Return [X, Y] of the center of cell containing provided text 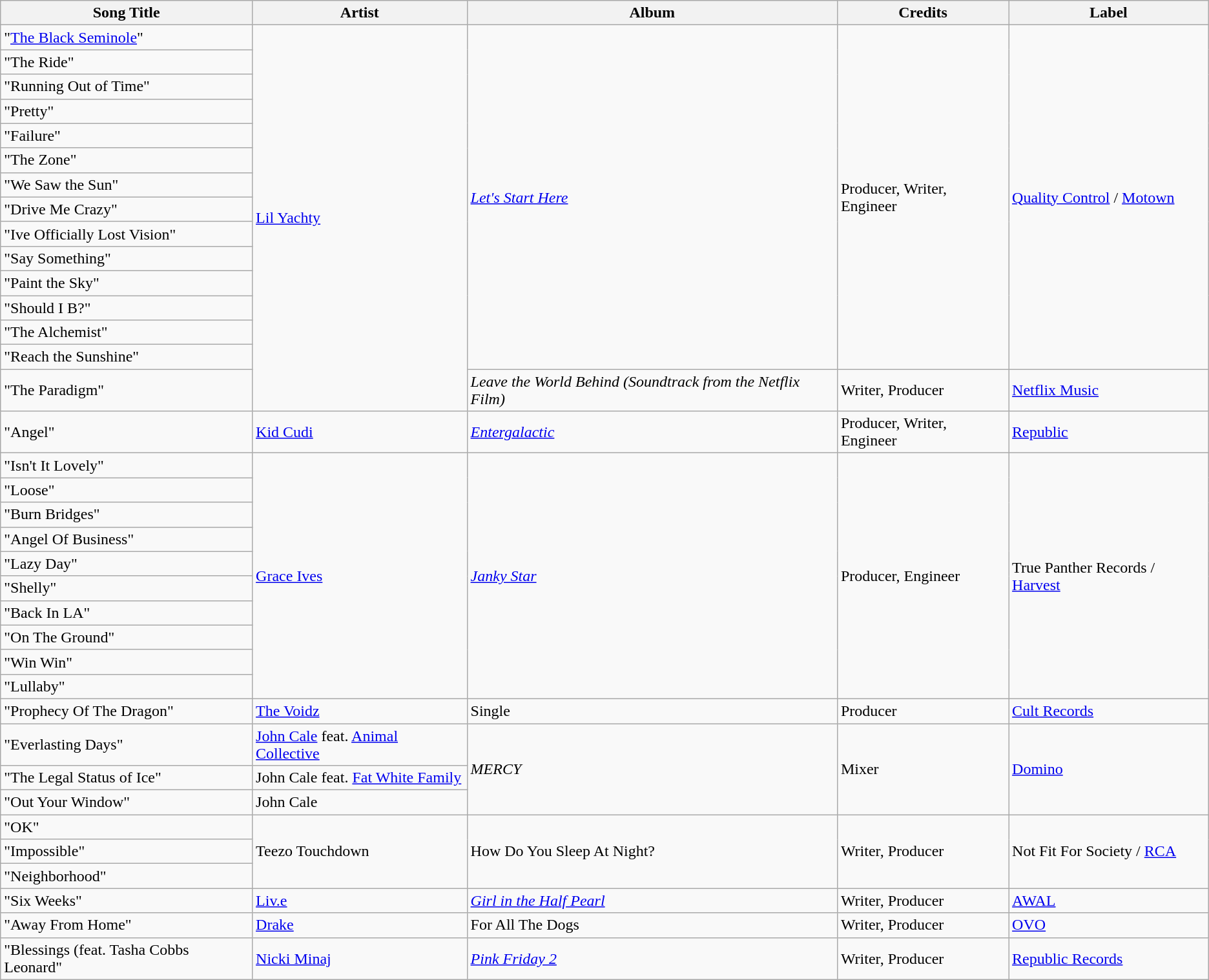
"Ive Officially Lost Vision" [127, 234]
Grace Ives [360, 576]
Producer [922, 711]
Producer, Engineer [922, 576]
"Impossible" [127, 852]
"Angel Of Business" [127, 539]
Single [652, 711]
"Should I B?" [127, 308]
Label [1109, 13]
Album [652, 13]
"Drive Me Crazy" [127, 209]
How Do You Sleep At Night? [652, 852]
"Back In LA" [127, 613]
Mixer [922, 768]
Domino [1109, 768]
Nicki Minaj [360, 958]
"Shelly" [127, 588]
Liv.e [360, 901]
"Prophecy Of The Dragon" [127, 711]
"On The Ground" [127, 637]
Republic Records [1109, 958]
Song Title [127, 13]
Let's Start Here [652, 198]
For All The Dogs [652, 925]
"Away From Home" [127, 925]
John Cale [360, 802]
Teezo Touchdown [360, 852]
"The Legal Status of Ice" [127, 778]
True Panther Records / Harvest [1109, 576]
"Neighborhood" [127, 876]
Entergalactic [652, 433]
Republic [1109, 433]
"Win Win" [127, 662]
"Lullaby" [127, 686]
"Angel" [127, 433]
MERCY [652, 768]
"Paint the Sky" [127, 283]
"Reach the Sunshine" [127, 357]
"Lazy Day" [127, 564]
"Blessings (feat. Tasha Cobbs Leonard" [127, 958]
John Cale feat. Fat White Family [360, 778]
"OK" [127, 827]
Leave the World Behind (Soundtrack from the Netflix Film) [652, 390]
Quality Control / Motown [1109, 198]
OVO [1109, 925]
"Failure" [127, 136]
"The Paradigm" [127, 390]
Pink Friday 2 [652, 958]
"Burn Bridges" [127, 515]
"Out Your Window" [127, 802]
"The Alchemist" [127, 332]
"Say Something" [127, 258]
AWAL [1109, 901]
Not Fit For Society / RCA [1109, 852]
"Six Weeks" [127, 901]
"The Black Seminole" [127, 37]
Lil Yachty [360, 218]
Credits [922, 13]
The Voidz [360, 711]
John Cale feat. Animal Collective [360, 744]
"Loose" [127, 490]
Cult Records [1109, 711]
"Pretty" [127, 111]
Janky Star [652, 576]
"Running Out of Time" [127, 87]
Kid Cudi [360, 433]
"The Zone" [127, 160]
Girl in the Half Pearl [652, 901]
"We Saw the Sun" [127, 185]
"The Ride" [127, 62]
Artist [360, 13]
Drake [360, 925]
Netflix Music [1109, 390]
"Isn't It Lovely" [127, 465]
"Everlasting Days" [127, 744]
